Output the (x, y) coordinate of the center of the cell containing the given text.  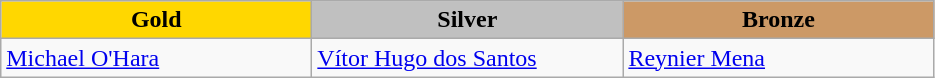
Reynier Mena (778, 58)
Silver (468, 20)
Vítor Hugo dos Santos (468, 58)
Bronze (778, 20)
Gold (156, 20)
Michael O'Hara (156, 58)
